Provide the (X, Y) coordinate of the cell's center where the given text is located.  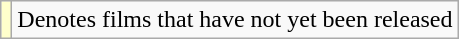
Denotes films that have not yet been released (235, 20)
